Find where the given text appears and provide that cell's center as [x, y] coordinate. 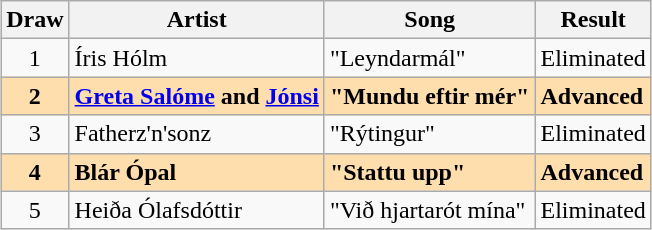
"Mundu eftir mér" [430, 96]
Fatherz'n'sonz [196, 134]
4 [35, 172]
Result [593, 20]
5 [35, 210]
Blár Ópal [196, 172]
2 [35, 96]
"Stattu upp" [430, 172]
"Leyndarmál" [430, 58]
Song [430, 20]
"Rýtingur" [430, 134]
Artist [196, 20]
"Við hjartarót mína" [430, 210]
Draw [35, 20]
1 [35, 58]
Heiða Ólafsdóttir [196, 210]
3 [35, 134]
Íris Hólm [196, 58]
Greta Salóme and Jónsi [196, 96]
